Search for the cell housing the specified text and yield its (x, y) center coordinate. 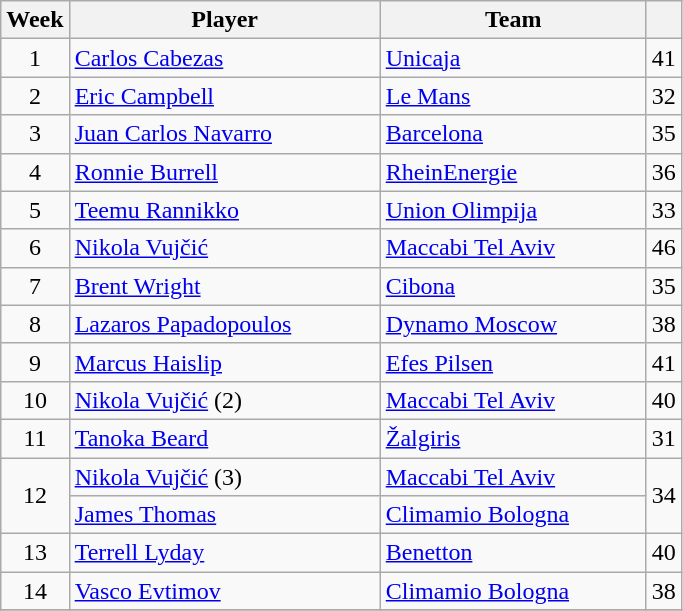
Terrell Lyday (224, 553)
Barcelona (513, 134)
RheinEnergie (513, 172)
Cibona (513, 286)
7 (35, 286)
Team (513, 20)
Brent Wright (224, 286)
Tanoka Beard (224, 438)
Vasco Evtimov (224, 591)
Marcus Haislip (224, 362)
5 (35, 210)
Nikola Vujčić (2) (224, 400)
9 (35, 362)
Efes Pilsen (513, 362)
Player (224, 20)
James Thomas (224, 515)
Juan Carlos Navarro (224, 134)
Nikola Vujčić (224, 248)
Eric Campbell (224, 96)
12 (35, 496)
14 (35, 591)
Dynamo Moscow (513, 324)
46 (664, 248)
1 (35, 58)
10 (35, 400)
Unicaja (513, 58)
34 (664, 496)
Ronnie Burrell (224, 172)
Benetton (513, 553)
Žalgiris (513, 438)
8 (35, 324)
33 (664, 210)
Week (35, 20)
13 (35, 553)
31 (664, 438)
11 (35, 438)
Nikola Vujčić (3) (224, 477)
36 (664, 172)
Teemu Rannikko (224, 210)
2 (35, 96)
32 (664, 96)
Le Mans (513, 96)
3 (35, 134)
Lazaros Papadopoulos (224, 324)
Union Olimpija (513, 210)
6 (35, 248)
Carlos Cabezas (224, 58)
4 (35, 172)
